Determine the (X, Y) coordinate at the center of the cell enclosing the given text.  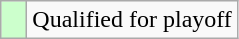
Qualified for playoff (132, 20)
